Output the (X, Y) coordinate of the center of the cell containing the given text.  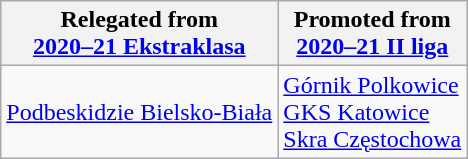
Górnik Polkowice GKS Katowice Skra Częstochowa (372, 112)
Promoted from2020–21 II liga (372, 34)
Podbeskidzie Bielsko-Biała (140, 112)
Relegated from2020–21 Ekstraklasa (140, 34)
